Identify which cell holds the provided text, then report its [X, Y] central coordinate. 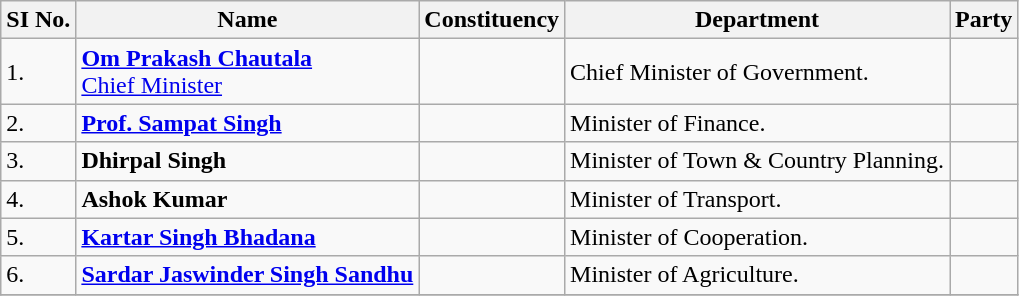
Department [758, 20]
2. [38, 123]
Minister of Transport. [758, 199]
Minister of Cooperation. [758, 237]
4. [38, 199]
Party [984, 20]
Constituency [492, 20]
5. [38, 237]
Minister of Town & Country Planning. [758, 161]
Om Prakash ChautalaChief Minister [248, 72]
3. [38, 161]
Chief Minister of Government. [758, 72]
Sardar Jaswinder Singh Sandhu [248, 275]
Minister of Agriculture. [758, 275]
6. [38, 275]
1. [38, 72]
Minister of Finance. [758, 123]
Prof. Sampat Singh [248, 123]
Ashok Kumar [248, 199]
Dhirpal Singh [248, 161]
Kartar Singh Bhadana [248, 237]
Name [248, 20]
SI No. [38, 20]
